Scan for the cell matching the given text and deliver its (X, Y) coordinate at center. 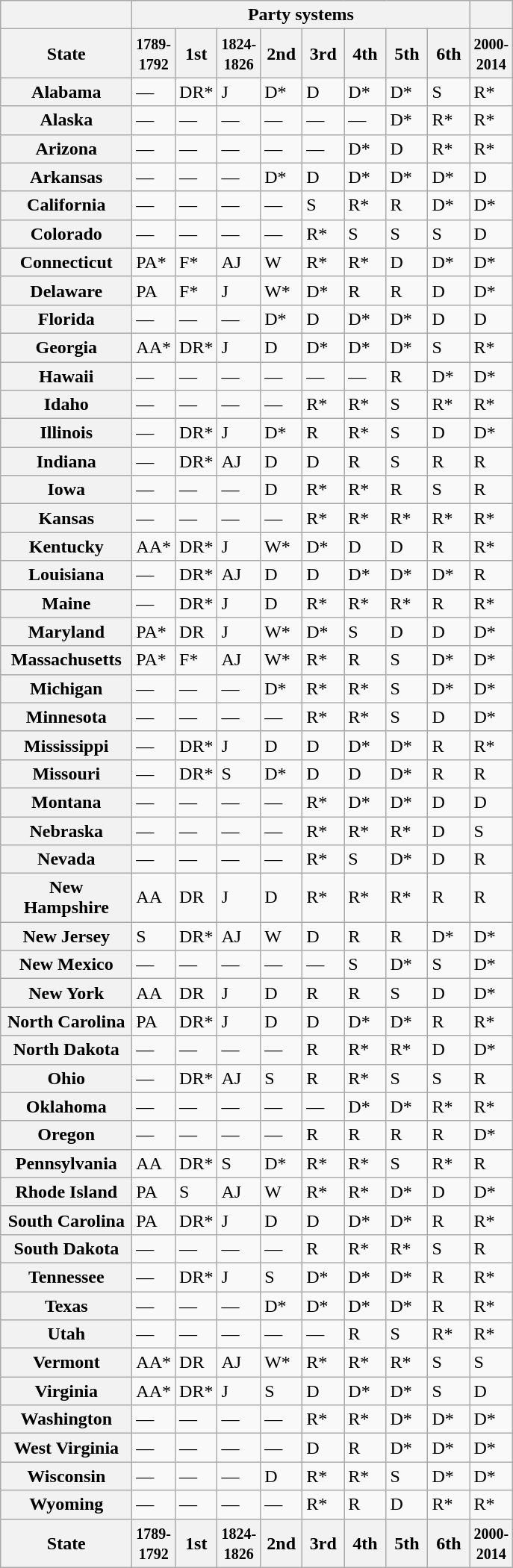
Party systems (301, 15)
Kentucky (66, 547)
Illinois (66, 433)
Louisiana (66, 575)
Kansas (66, 518)
Alabama (66, 92)
North Carolina (66, 1021)
Georgia (66, 347)
Ohio (66, 1078)
Idaho (66, 405)
New York (66, 993)
Massachusetts (66, 660)
California (66, 205)
Alaska (66, 120)
New Hampshire (66, 897)
Wyoming (66, 1505)
Maine (66, 603)
Florida (66, 319)
Pennsylvania (66, 1163)
Montana (66, 802)
Wisconsin (66, 1476)
South Carolina (66, 1220)
Tennessee (66, 1277)
Maryland (66, 632)
West Virginia (66, 1448)
Colorado (66, 234)
Michigan (66, 688)
Delaware (66, 290)
New Jersey (66, 936)
South Dakota (66, 1248)
Arizona (66, 149)
Arkansas (66, 177)
Utah (66, 1334)
Virginia (66, 1391)
Oklahoma (66, 1107)
Oregon (66, 1135)
Iowa (66, 490)
Connecticut (66, 262)
Vermont (66, 1363)
Washington (66, 1419)
New Mexico (66, 965)
Minnesota (66, 717)
Nevada (66, 859)
Missouri (66, 774)
Indiana (66, 461)
Rhode Island (66, 1192)
Mississippi (66, 745)
Nebraska (66, 831)
North Dakota (66, 1050)
Texas (66, 1306)
Hawaii (66, 376)
